Extract the [X, Y] coordinate from the center of the cell holding the provided text.  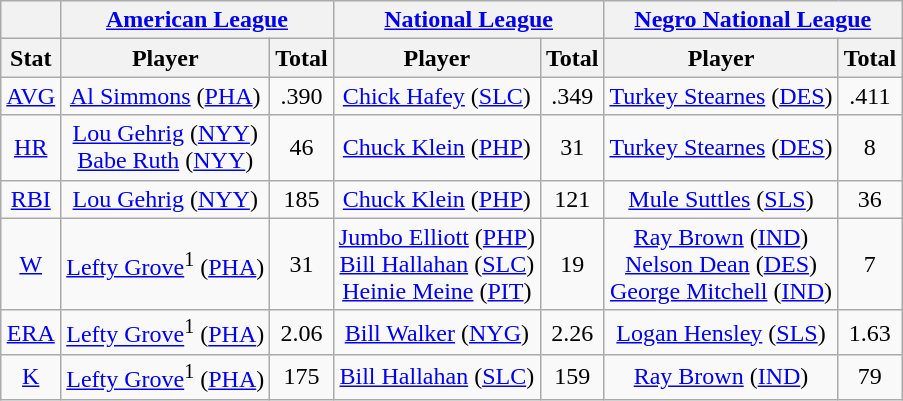
36 [870, 199]
Lou Gehrig (NYY) [166, 199]
79 [870, 378]
American League [198, 20]
.349 [572, 96]
K [31, 378]
8 [870, 148]
19 [572, 264]
Chick Hafey (SLC) [436, 96]
159 [572, 378]
AVG [31, 96]
Logan Hensley (SLS) [721, 332]
121 [572, 199]
.411 [870, 96]
Bill Walker (NYG) [436, 332]
National League [468, 20]
185 [302, 199]
Ray Brown (IND) [721, 378]
175 [302, 378]
1.63 [870, 332]
Jumbo Elliott (PHP)Bill Hallahan (SLC)Heinie Meine (PIT) [436, 264]
ERA [31, 332]
7 [870, 264]
HR [31, 148]
2.06 [302, 332]
Negro National League [753, 20]
46 [302, 148]
RBI [31, 199]
Bill Hallahan (SLC) [436, 378]
2.26 [572, 332]
Lou Gehrig (NYY)Babe Ruth (NYY) [166, 148]
Al Simmons (PHA) [166, 96]
Mule Suttles (SLS) [721, 199]
Stat [31, 58]
W [31, 264]
.390 [302, 96]
Ray Brown (IND)Nelson Dean (DES)George Mitchell (IND) [721, 264]
